Scan for the cell matching the given text and deliver its (X, Y) coordinate at center. 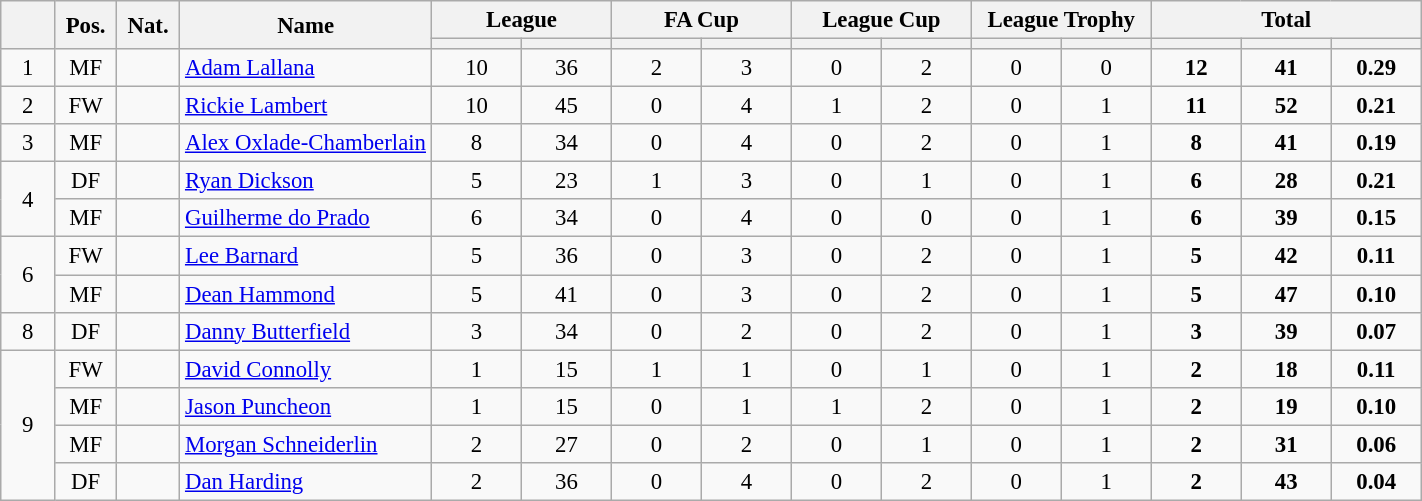
0.04 (1376, 482)
28 (1286, 181)
Danny Butterfield (306, 331)
Pos. (86, 25)
Jason Puncheon (306, 406)
Nat. (148, 25)
League Trophy (1061, 20)
45 (567, 106)
52 (1286, 106)
0.06 (1376, 444)
0.07 (1376, 331)
FA Cup (701, 20)
9 (28, 425)
43 (1286, 482)
31 (1286, 444)
Adam Lallana (306, 68)
19 (1286, 406)
Dean Hammond (306, 294)
Rickie Lambert (306, 106)
23 (567, 181)
11 (1196, 106)
Name (306, 25)
League (522, 20)
Dan Harding (306, 482)
0.19 (1376, 143)
Morgan Schneiderlin (306, 444)
Guilherme do Prado (306, 219)
Ryan Dickson (306, 181)
Total (1286, 20)
David Connolly (306, 369)
Alex Oxlade-Chamberlain (306, 143)
18 (1286, 369)
12 (1196, 68)
42 (1286, 256)
Lee Barnard (306, 256)
League Cup (881, 20)
0.29 (1376, 68)
0.15 (1376, 219)
27 (567, 444)
47 (1286, 294)
